Provide the [X, Y] coordinate of the cell's center where the given text is located.  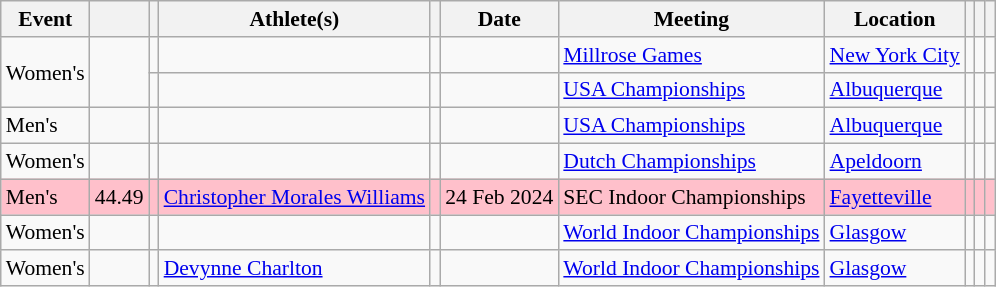
Location [895, 19]
Christopher Morales Williams [294, 197]
Meeting [691, 19]
Event [46, 19]
Apeldoorn [895, 162]
Millrose Games [691, 55]
SEC Indoor Championships [691, 197]
24 Feb 2024 [499, 197]
Date [499, 19]
Athlete(s) [294, 19]
44.49 [120, 197]
Dutch Championships [691, 162]
Fayetteville [895, 197]
Devynne Charlton [294, 269]
New York City [895, 55]
